For the text-containing cell, return its midpoint in (x, y) coordinate format. 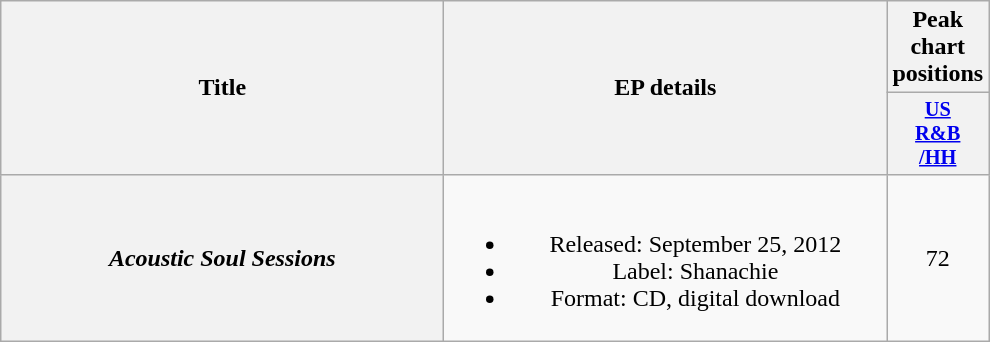
Peak chart positions (938, 47)
Acoustic Soul Sessions (222, 258)
EP details (666, 88)
Released: September 25, 2012Label: ShanachieFormat: CD, digital download (666, 258)
USR&B/HH (938, 134)
72 (938, 258)
Title (222, 88)
